Provide the (x, y) coordinate of the cell's center where the given text is located.  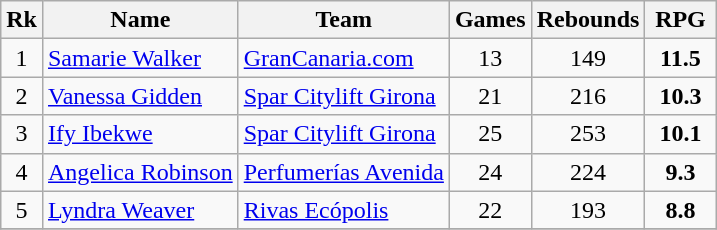
Name (140, 20)
10.1 (680, 134)
1 (22, 58)
Rebounds (588, 20)
8.8 (680, 210)
11.5 (680, 58)
21 (490, 96)
4 (22, 172)
10.3 (680, 96)
193 (588, 210)
Perfumerías Avenida (344, 172)
Games (490, 20)
Rk (22, 20)
9.3 (680, 172)
Rivas Ecópolis (344, 210)
Team (344, 20)
Angelica Robinson (140, 172)
24 (490, 172)
Lyndra Weaver (140, 210)
Vanessa Gidden (140, 96)
13 (490, 58)
3 (22, 134)
22 (490, 210)
RPG (680, 20)
25 (490, 134)
224 (588, 172)
2 (22, 96)
Ify Ibekwe (140, 134)
216 (588, 96)
GranCanaria.com (344, 58)
5 (22, 210)
Samarie Walker (140, 58)
253 (588, 134)
149 (588, 58)
